For the text-containing cell, return its midpoint in [X, Y] coordinate format. 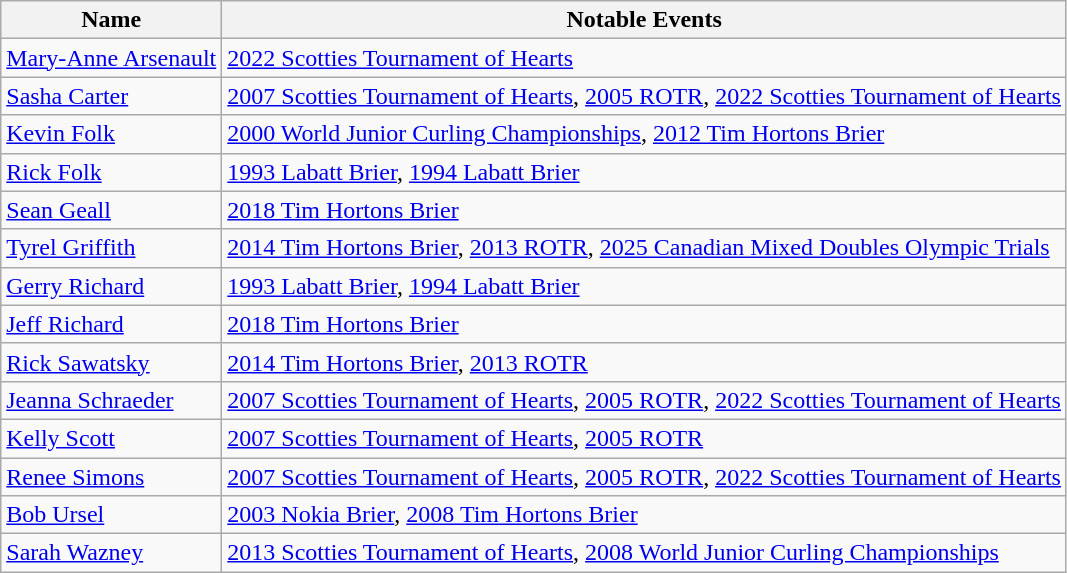
2014 Tim Hortons Brier, 2013 ROTR, 2025 Canadian Mixed Doubles Olympic Trials [644, 248]
2000 World Junior Curling Championships, 2012 Tim Hortons Brier [644, 134]
Jeff Richard [112, 324]
2022 Scotties Tournament of Hearts [644, 58]
Kelly Scott [112, 438]
Rick Sawatsky [112, 362]
Kevin Folk [112, 134]
2013 Scotties Tournament of Hearts, 2008 World Junior Curling Championships [644, 553]
Renee Simons [112, 477]
Rick Folk [112, 172]
Mary-Anne Arsenault [112, 58]
Notable Events [644, 20]
Sean Geall [112, 210]
2007 Scotties Tournament of Hearts, 2005 ROTR [644, 438]
Sasha Carter [112, 96]
2014 Tim Hortons Brier, 2013 ROTR [644, 362]
Name [112, 20]
Bob Ursel [112, 515]
Tyrel Griffith [112, 248]
Gerry Richard [112, 286]
Sarah Wazney [112, 553]
Jeanna Schraeder [112, 400]
2003 Nokia Brier, 2008 Tim Hortons Brier [644, 515]
